Find where the given text appears and provide that cell's center as [X, Y] coordinate. 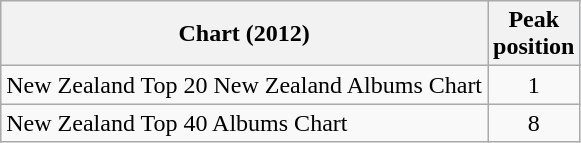
Peakposition [534, 34]
New Zealand Top 20 New Zealand Albums Chart [244, 85]
1 [534, 85]
Chart (2012) [244, 34]
8 [534, 123]
New Zealand Top 40 Albums Chart [244, 123]
